Extract the (X, Y) coordinate from the center of the cell holding the provided text.  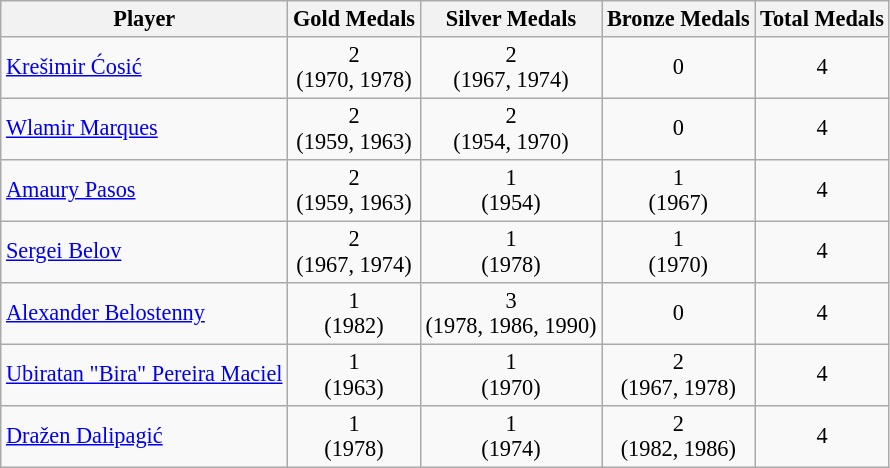
1(1954) (510, 190)
2(1967, 1978) (678, 374)
Sergei Belov (144, 252)
3(1978, 1986, 1990) (510, 312)
2(1970, 1978) (354, 68)
Amaury Pasos (144, 190)
Wlamir Marques (144, 128)
1(1982) (354, 312)
Silver Medals (510, 19)
Krešimir Ćosić (144, 68)
Bronze Medals (678, 19)
1(1974) (510, 436)
Dražen Dalipagić (144, 436)
Ubiratan "Bira" Pereira Maciel (144, 374)
Alexander Belostenny (144, 312)
Total Medals (822, 19)
Player (144, 19)
1(1963) (354, 374)
1(1967) (678, 190)
2(1982, 1986) (678, 436)
Gold Medals (354, 19)
2(1954, 1970) (510, 128)
